Pinpoint the cell where the given text exists, returning its [X, Y] midpoint coordinate. 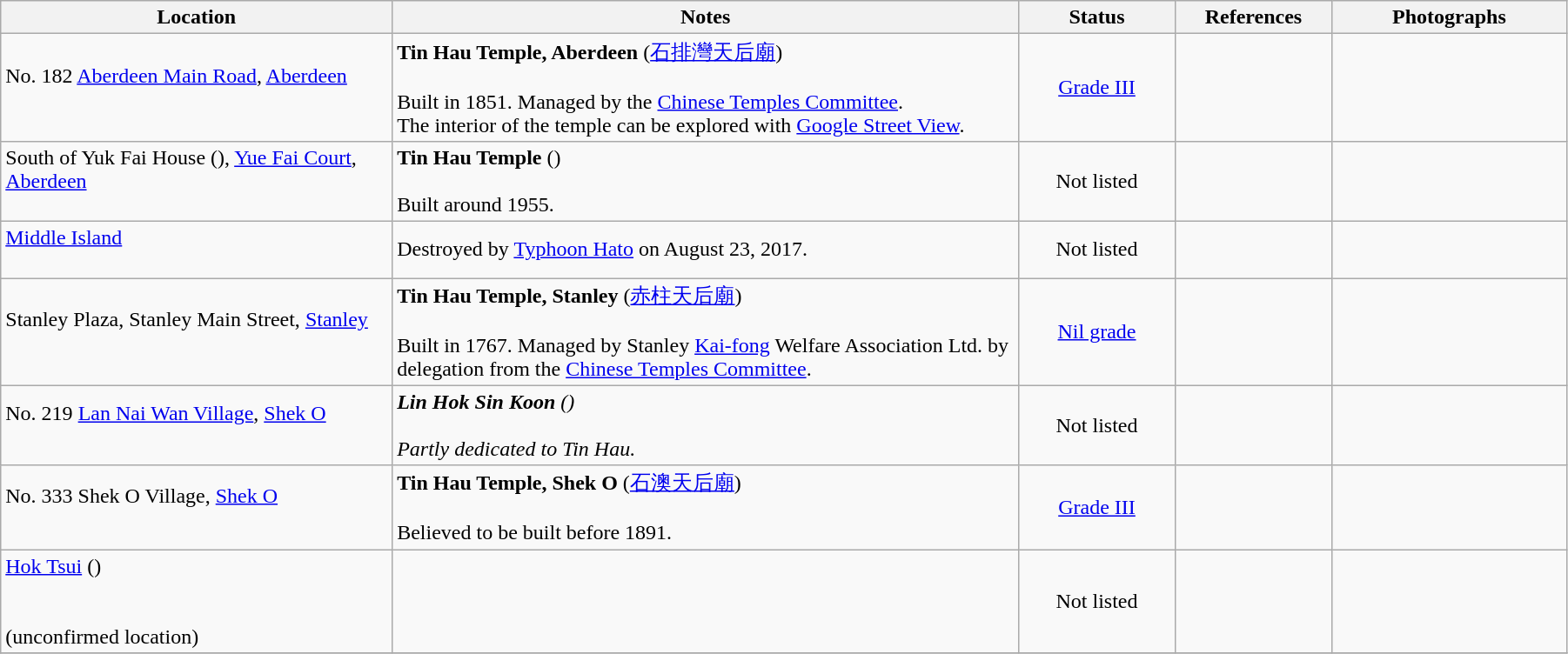
No. 182 Aberdeen Main Road, Aberdeen [197, 88]
Lin Hok Sin Koon ()Partly dedicated to Tin Hau. [706, 425]
Photographs [1449, 17]
References [1253, 17]
Status [1097, 17]
Hok Tsui ()(unconfirmed location) [197, 602]
No. 333 Shek O Village, Shek O [197, 508]
Destroyed by Typhoon Hato on August 23, 2017. [706, 249]
No. 219 Lan Nai Wan Village, Shek O [197, 425]
Notes [706, 17]
Stanley Plaza, Stanley Main Street, Stanley [197, 332]
Nil grade [1097, 332]
Location [197, 17]
South of Yuk Fai House (), Yue Fai Court, Aberdeen [197, 181]
Tin Hau Temple ()Built around 1955. [706, 181]
Tin Hau Temple, Shek O (石澳天后廟)Believed to be built before 1891. [706, 508]
Tin Hau Temple, Stanley (赤柱天后廟)Built in 1767. Managed by Stanley Kai-fong Welfare Association Ltd. by delegation from the Chinese Temples Committee. [706, 332]
Middle Island [197, 249]
